Search for the cell housing the specified text and yield its (X, Y) center coordinate. 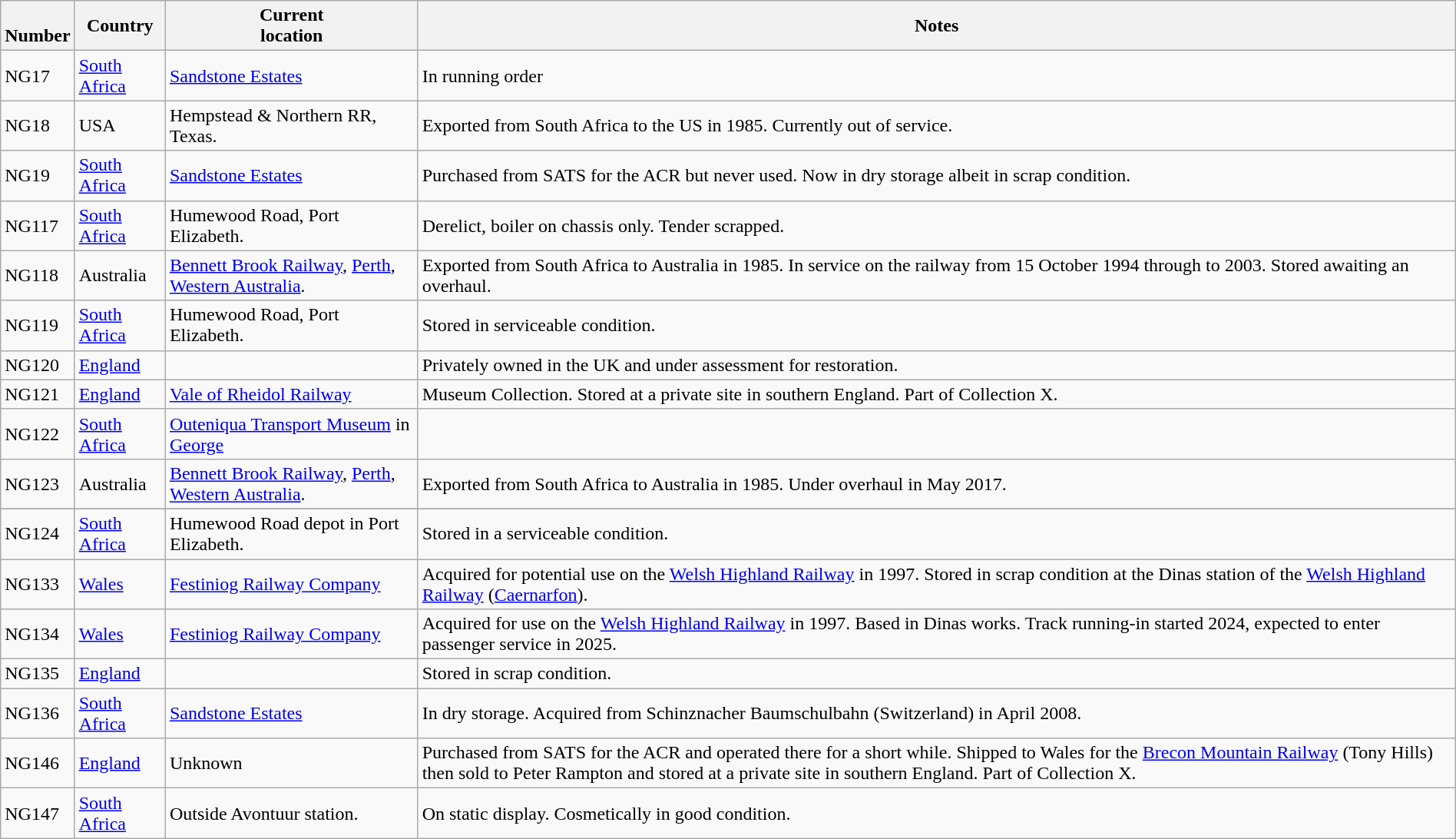
Currentlocation (292, 26)
Stored in serviceable condition. (937, 326)
Hempstead & Northern RR, Texas. (292, 126)
NG19 (38, 175)
Stored in a serviceable condition. (937, 533)
Humewood Road depot in Port Elizabeth. (292, 533)
Outeniqua Transport Museum in George (292, 433)
NG147 (38, 813)
Unknown (292, 764)
Privately owned in the UK and under assessment for restoration. (937, 365)
NG134 (38, 635)
Number (38, 26)
Museum Collection. Stored at a private site in southern England. Part of Collection X. (937, 394)
NG117 (38, 226)
Exported from South Africa to the US in 1985. Currently out of service. (937, 126)
Purchased from SATS for the ACR but never used. Now in dry storage albeit in scrap condition. (937, 175)
Stored in scrap condition. (937, 674)
Exported from South Africa to Australia in 1985. In service on the railway from 15 October 1994 through to 2003. Stored awaiting an overhaul. (937, 275)
Exported from South Africa to Australia in 1985. Under overhaul in May 2017. (937, 484)
NG17 (38, 75)
NG133 (38, 584)
On static display. Cosmetically in good condition. (937, 813)
In running order (937, 75)
Vale of Rheidol Railway (292, 394)
Notes (937, 26)
NG135 (38, 674)
NG119 (38, 326)
NG120 (38, 365)
NG121 (38, 394)
NG122 (38, 433)
NG146 (38, 764)
Country (120, 26)
NG18 (38, 126)
USA (120, 126)
NG136 (38, 713)
NG123 (38, 484)
NG118 (38, 275)
NG124 (38, 533)
In dry storage. Acquired from Schinznacher Baumschulbahn (Switzerland) in April 2008. (937, 713)
Derelict, boiler on chassis only. Tender scrapped. (937, 226)
Outside Avontuur station. (292, 813)
